Output the (x, y) coordinate of the center of the cell containing the given text.  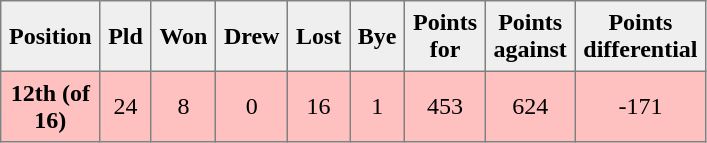
-171 (640, 106)
Points differential (640, 36)
0 (252, 106)
Pld (126, 36)
8 (184, 106)
Drew (252, 36)
Points against (530, 36)
Position (50, 36)
453 (446, 106)
Points for (446, 36)
1 (378, 106)
16 (319, 106)
Lost (319, 36)
12th (of 16) (50, 106)
24 (126, 106)
Won (184, 36)
Bye (378, 36)
624 (530, 106)
